Output the (X, Y) coordinate of the center of the cell containing the given text.  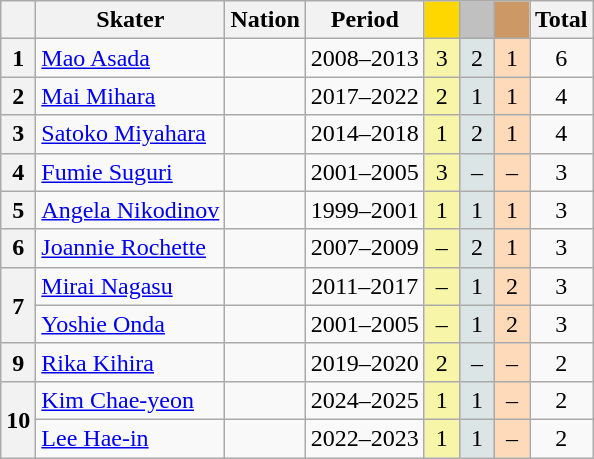
Lee Hae-in (130, 438)
Fumie Suguri (130, 172)
1999–2001 (364, 210)
2014–2018 (364, 134)
Mai Mihara (130, 96)
2008–2013 (364, 58)
10 (18, 419)
Kim Chae-yeon (130, 400)
2019–2020 (364, 362)
Mao Asada (130, 58)
2011–2017 (364, 286)
Nation (265, 20)
Joannie Rochette (130, 248)
Angela Nikodinov (130, 210)
Mirai Nagasu (130, 286)
5 (18, 210)
Rika Kihira (130, 362)
9 (18, 362)
7 (18, 305)
Skater (130, 20)
2017–2022 (364, 96)
Yoshie Onda (130, 324)
Period (364, 20)
Total (562, 20)
2024–2025 (364, 400)
2022–2023 (364, 438)
2007–2009 (364, 248)
Satoko Miyahara (130, 134)
